From the cell containing the given text, extract its center point as [X, Y] coordinate. 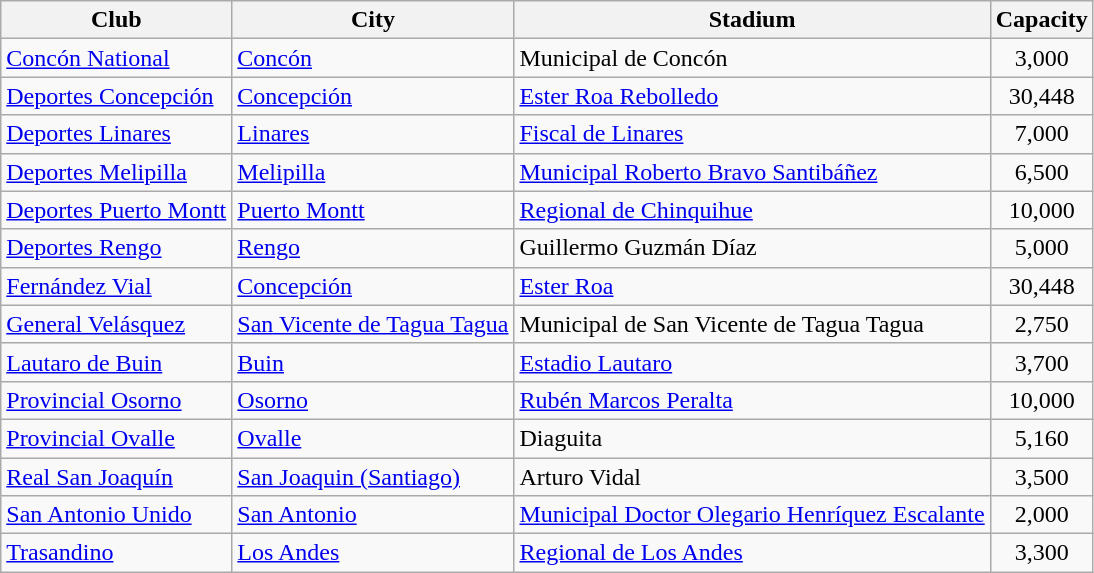
Stadium [752, 20]
Buin [373, 362]
Concón National [116, 58]
Lautaro de Buin [116, 362]
Osorno [373, 400]
2,000 [1042, 515]
Regional de Chinquihue [752, 210]
Ovalle [373, 438]
Guillermo Guzmán Díaz [752, 248]
Fiscal de Linares [752, 134]
Regional de Los Andes [752, 553]
Municipal de San Vicente de Tagua Tagua [752, 324]
7,000 [1042, 134]
5,160 [1042, 438]
Linares [373, 134]
3,700 [1042, 362]
City [373, 20]
Provincial Ovalle [116, 438]
3,500 [1042, 477]
6,500 [1042, 172]
Municipal Doctor Olegario Henríquez Escalante [752, 515]
Trasandino [116, 553]
Arturo Vidal [752, 477]
San Vicente de Tagua Tagua [373, 324]
3,300 [1042, 553]
Deportes Rengo [116, 248]
Municipal de Concón [752, 58]
Rengo [373, 248]
Melipilla [373, 172]
San Antonio [373, 515]
Ester Roa Rebolledo [752, 96]
Estadio Lautaro [752, 362]
San Antonio Unido [116, 515]
Club [116, 20]
Ester Roa [752, 286]
Los Andes [373, 553]
Real San Joaquín [116, 477]
Municipal Roberto Bravo Santibáñez [752, 172]
Deportes Concepción [116, 96]
2,750 [1042, 324]
Fernández Vial [116, 286]
Concón [373, 58]
Diaguita [752, 438]
Puerto Montt [373, 210]
Deportes Linares [116, 134]
Rubén Marcos Peralta [752, 400]
Deportes Melipilla [116, 172]
3,000 [1042, 58]
General Velásquez [116, 324]
San Joaquin (Santiago) [373, 477]
Deportes Puerto Montt [116, 210]
Capacity [1042, 20]
Provincial Osorno [116, 400]
5,000 [1042, 248]
